Output the [X, Y] coordinate of the center of the cell containing the given text.  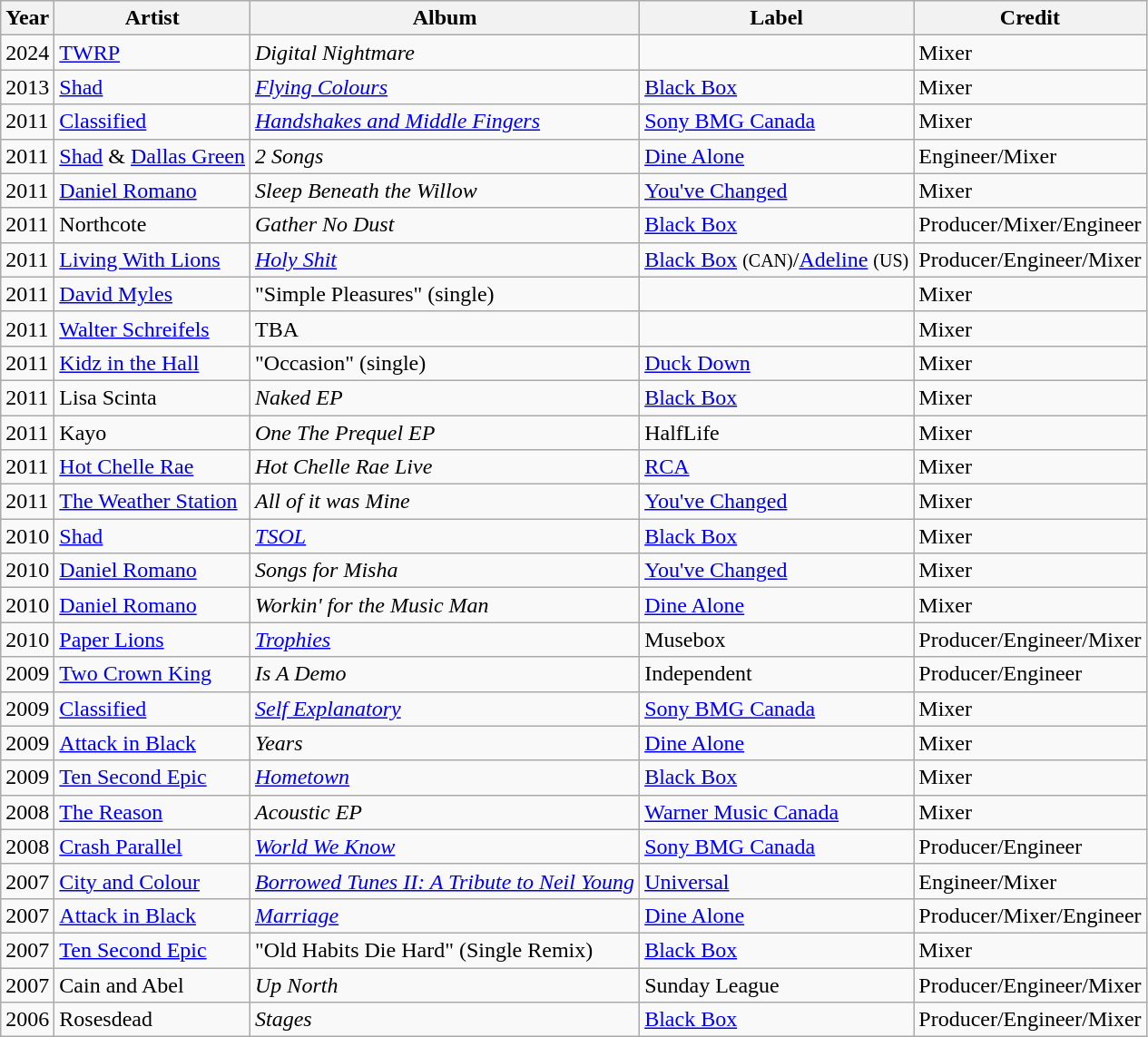
City and Colour [152, 881]
"Old Habits Die Hard" (Single Remix) [445, 950]
Lisa Scinta [152, 397]
Self Explanatory [445, 709]
Sleep Beneath the Willow [445, 191]
Hot Chelle Rae [152, 467]
Naked EP [445, 397]
Artist [152, 18]
One The Prequel EP [445, 433]
Two Crown King [152, 674]
Acoustic EP [445, 812]
Gather No Dust [445, 225]
Stages [445, 1020]
The Weather Station [152, 502]
Musebox [777, 640]
TBA [445, 328]
Is A Demo [445, 674]
Hometown [445, 778]
Hot Chelle Rae Live [445, 467]
Kidz in the Hall [152, 363]
"Simple Pleasures" (single) [445, 294]
Borrowed Tunes II: A Tribute to Neil Young [445, 881]
Cain and Abel [152, 984]
Shad & Dallas Green [152, 156]
Songs for Misha [445, 571]
Years [445, 743]
Universal [777, 881]
Album [445, 18]
2013 [27, 87]
2006 [27, 1020]
Digital Nightmare [445, 53]
Crash Parallel [152, 846]
TSOL [445, 536]
Workin' for the Music Man [445, 605]
HalfLife [777, 433]
RCA [777, 467]
TWRP [152, 53]
All of it was Mine [445, 502]
Living With Lions [152, 259]
2024 [27, 53]
Marriage [445, 915]
Duck Down [777, 363]
Northcote [152, 225]
Walter Schreifels [152, 328]
Handshakes and Middle Fingers [445, 122]
Year [27, 18]
Flying Colours [445, 87]
Independent [777, 674]
Holy Shit [445, 259]
World We Know [445, 846]
Trophies [445, 640]
Warner Music Canada [777, 812]
Rosesdead [152, 1020]
"Occasion" (single) [445, 363]
Kayo [152, 433]
Credit [1030, 18]
Label [777, 18]
Up North [445, 984]
David Myles [152, 294]
Paper Lions [152, 640]
Sunday League [777, 984]
The Reason [152, 812]
2 Songs [445, 156]
Black Box (CAN)/Adeline (US) [777, 259]
